For the text-containing cell, return its midpoint in (X, Y) coordinate format. 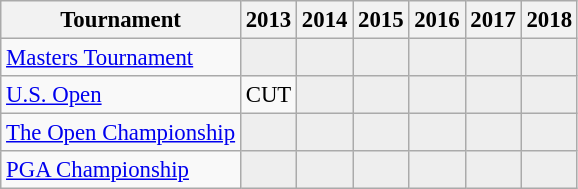
2017 (493, 20)
2016 (437, 20)
Masters Tournament (121, 58)
U.S. Open (121, 95)
2014 (325, 20)
2018 (549, 20)
CUT (268, 95)
2013 (268, 20)
Tournament (121, 20)
The Open Championship (121, 133)
2015 (381, 20)
PGA Championship (121, 170)
